Search for the cell housing the specified text and yield its [X, Y] center coordinate. 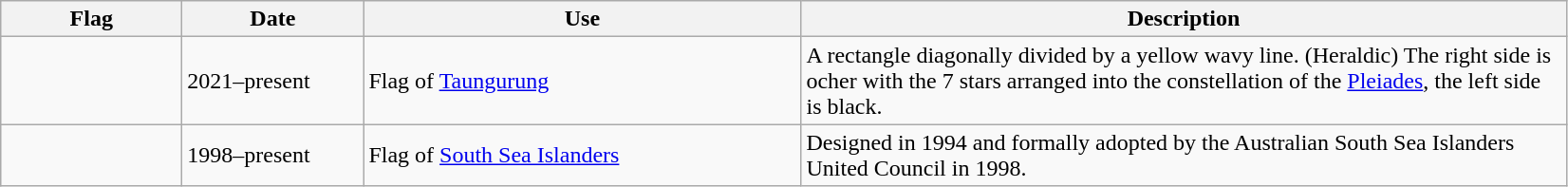
Flag of South Sea Islanders [583, 156]
Flag [91, 19]
2021–present [273, 81]
1998–present [273, 156]
Use [583, 19]
Date [273, 19]
Designed in 1994 and formally adopted by the Australian South Sea Islanders United Council in 1998. [1184, 156]
Flag of Taungurung [583, 81]
Description [1184, 19]
